Identify which cell holds the provided text, then report its [x, y] central coordinate. 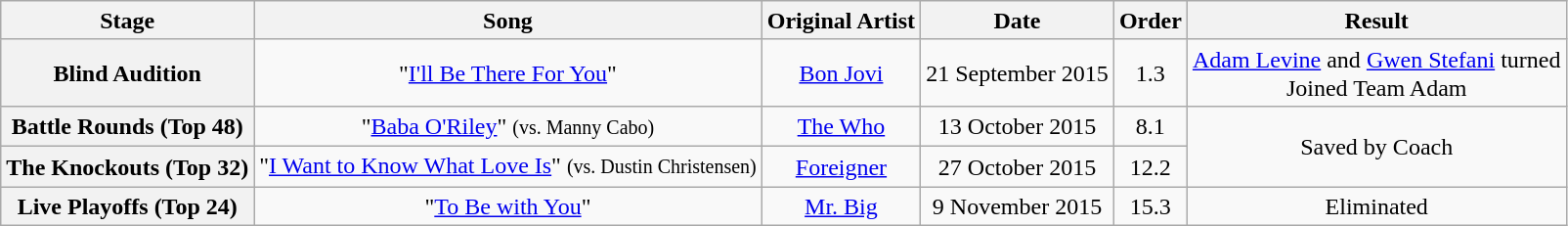
15.3 [1150, 205]
"I'll Be There For You" [508, 72]
21 September 2015 [1018, 72]
The Knockouts (Top 32) [127, 166]
Bon Jovi [841, 72]
9 November 2015 [1018, 205]
1.3 [1150, 72]
Foreigner [841, 166]
Blind Audition [127, 72]
Adam Levine and Gwen Stefani turnedJoined Team Adam [1376, 72]
27 October 2015 [1018, 166]
Date [1018, 21]
Song [508, 21]
Eliminated [1376, 205]
Result [1376, 21]
Original Artist [841, 21]
Saved by Coach [1376, 146]
Battle Rounds (Top 48) [127, 125]
Stage [127, 21]
8.1 [1150, 125]
Order [1150, 21]
12.2 [1150, 166]
Mr. Big [841, 205]
"I Want to Know What Love Is" (vs. Dustin Christensen) [508, 166]
"To Be with You" [508, 205]
The Who [841, 125]
"Baba O'Riley" (vs. Manny Cabo) [508, 125]
13 October 2015 [1018, 125]
Live Playoffs (Top 24) [127, 205]
